Provide the [x, y] coordinate of the cell's center where the given text is located.  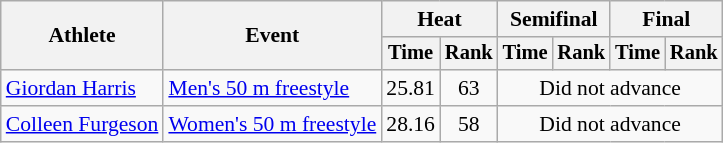
Final [666, 19]
Colleen Furgeson [82, 124]
28.16 [410, 124]
Giordan Harris [82, 88]
Women's 50 m freestyle [272, 124]
25.81 [410, 88]
Men's 50 m freestyle [272, 88]
63 [469, 88]
Heat [439, 19]
58 [469, 124]
Event [272, 36]
Athlete [82, 36]
Semifinal [554, 19]
